Search for the cell housing the specified text and yield its (x, y) center coordinate. 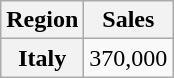
Italy (42, 58)
Sales (128, 20)
370,000 (128, 58)
Region (42, 20)
